Pinpoint the cell where the given text exists, returning its [x, y] midpoint coordinate. 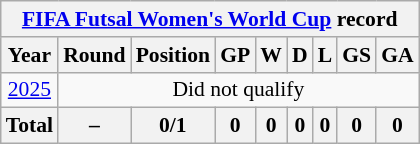
2025 [30, 90]
W [271, 55]
GP [235, 55]
Total [30, 126]
Position [173, 55]
GA [398, 55]
L [326, 55]
GS [356, 55]
Did not qualify [238, 90]
– [94, 126]
Round [94, 55]
0/1 [173, 126]
FIFA Futsal Women's World Cup record [210, 19]
D [300, 55]
Year [30, 55]
